Return [X, Y] of the center of cell containing provided text 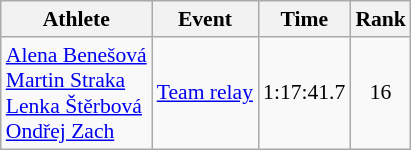
Rank [380, 19]
Alena Benešová Martin Straka Lenka Štěrbová Ondřej Zach [76, 93]
Athlete [76, 19]
Event [205, 19]
Time [304, 19]
1:17:41.7 [304, 93]
Team relay [205, 93]
16 [380, 93]
